Detect which cell encompasses the target text, then output its (X, Y) center coordinate. 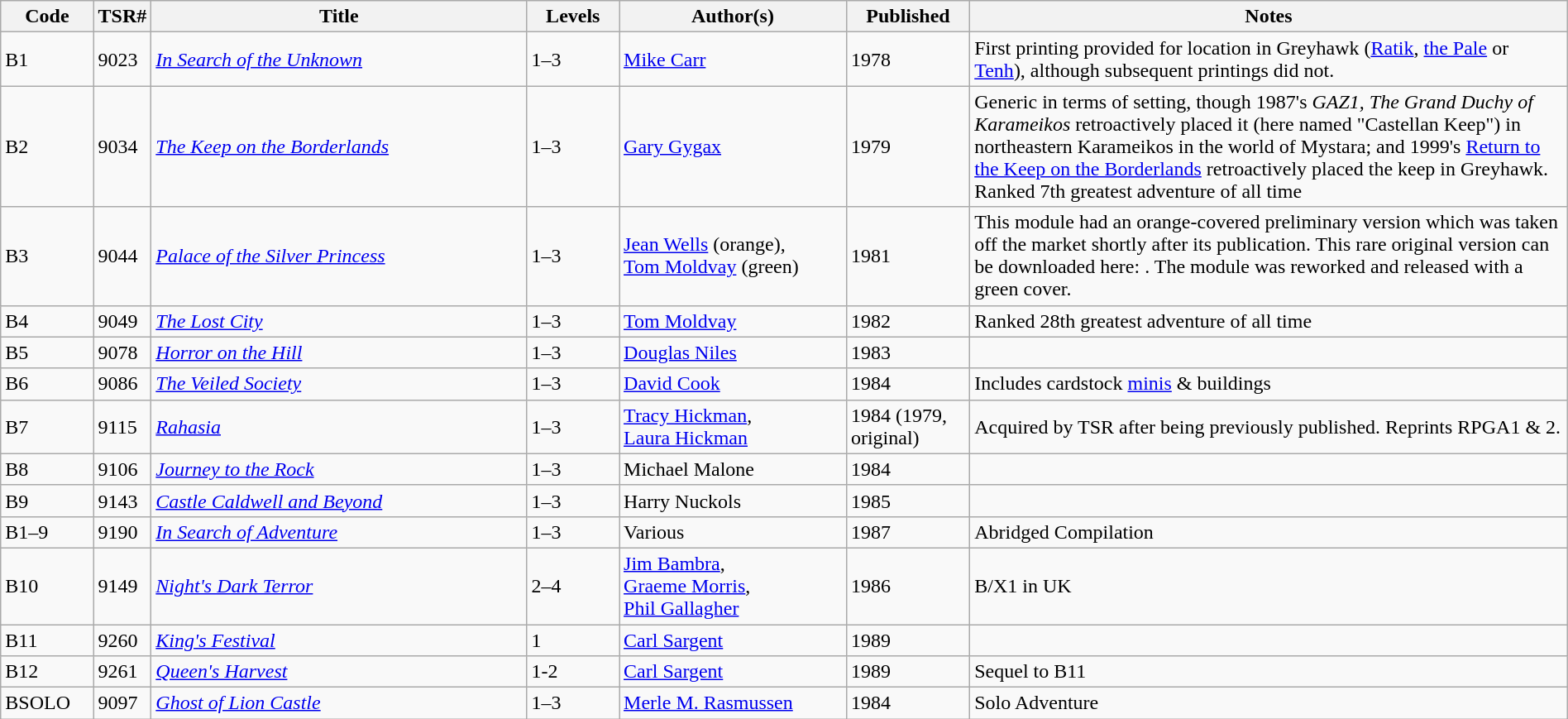
Horror on the Hill (339, 352)
B1 (47, 60)
B1–9 (47, 532)
TSR# (122, 17)
Gary Gygax (733, 146)
Tom Moldvay (733, 321)
B5 (47, 352)
9260 (122, 640)
Merle M. Rasmussen (733, 703)
9097 (122, 703)
Notes (1269, 17)
9115 (122, 427)
B3 (47, 256)
Levels (573, 17)
1987 (908, 532)
B2 (47, 146)
B9 (47, 501)
9049 (122, 321)
1986 (908, 586)
9190 (122, 532)
Ranked 28th greatest adventure of all time (1269, 321)
David Cook (733, 384)
Palace of the Silver Princess (339, 256)
B12 (47, 672)
Ghost of Lion Castle (339, 703)
B6 (47, 384)
9023 (122, 60)
B4 (47, 321)
1983 (908, 352)
2–4 (573, 586)
1-2 (573, 672)
Harry Nuckols (733, 501)
Jean Wells (orange),Tom Moldvay (green) (733, 256)
9086 (122, 384)
Douglas Niles (733, 352)
In Search of the Unknown (339, 60)
Title (339, 17)
B8 (47, 469)
In Search of Adventure (339, 532)
The Lost City (339, 321)
1 (573, 640)
Journey to the Rock (339, 469)
First printing provided for location in Greyhawk (Ratik, the Pale or Tenh), although subsequent printings did not. (1269, 60)
Various (733, 532)
B10 (47, 586)
B7 (47, 427)
Sequel to B11 (1269, 672)
Solo Adventure (1269, 703)
Night's Dark Terror (339, 586)
The Keep on the Borderlands (339, 146)
Acquired by TSR after being previously published. Reprints RPGA1 & 2. (1269, 427)
1979 (908, 146)
B/X1 in UK (1269, 586)
Michael Malone (733, 469)
Mike Carr (733, 60)
Castle Caldwell and Beyond (339, 501)
9044 (122, 256)
Jim Bambra,Graeme Morris,Phil Gallagher (733, 586)
Code (47, 17)
Tracy Hickman,Laura Hickman (733, 427)
9261 (122, 672)
Author(s) (733, 17)
9143 (122, 501)
Includes cardstock minis & buildings (1269, 384)
Published (908, 17)
9106 (122, 469)
Abridged Compilation (1269, 532)
King's Festival (339, 640)
9078 (122, 352)
1985 (908, 501)
9149 (122, 586)
9034 (122, 146)
B11 (47, 640)
1981 (908, 256)
1984 (1979, original) (908, 427)
1978 (908, 60)
Rahasia (339, 427)
The Veiled Society (339, 384)
Queen's Harvest (339, 672)
1982 (908, 321)
BSOLO (47, 703)
